Determine the (x, y) coordinate at the center of the cell enclosing the given text.  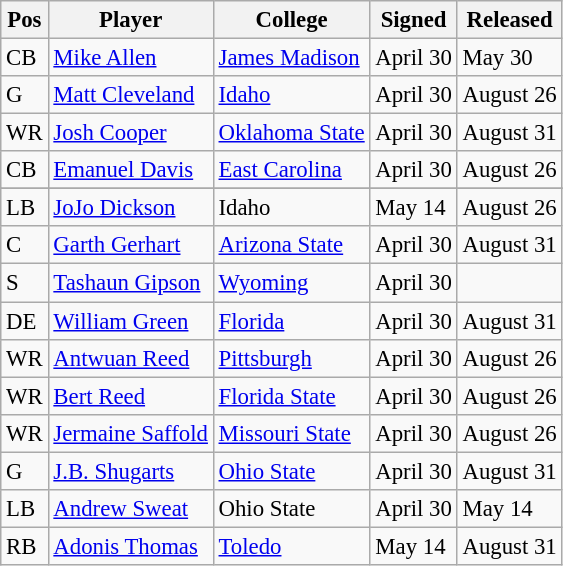
Missouri State (292, 433)
Florida (292, 321)
Mike Allen (130, 58)
East Carolina (292, 170)
DE (24, 321)
Oklahoma State (292, 133)
Arizona State (292, 245)
William Green (130, 321)
Pos (24, 20)
Antwuan Reed (130, 358)
Released (510, 20)
College (292, 20)
JoJo Dickson (130, 208)
Tashaun Gipson (130, 283)
Josh Cooper (130, 133)
Matt Cleveland (130, 95)
J.B. Shugarts (130, 471)
James Madison (292, 58)
Toledo (292, 546)
Jermaine Saffold (130, 433)
Andrew Sweat (130, 509)
S (24, 283)
Player (130, 20)
Emanuel Davis (130, 170)
Garth Gerhart (130, 245)
RB (24, 546)
Florida State (292, 396)
C (24, 245)
May 30 (510, 58)
Bert Reed (130, 396)
Pittsburgh (292, 358)
Wyoming (292, 283)
Signed (414, 20)
Adonis Thomas (130, 546)
